For the text-containing cell, return its midpoint in (x, y) coordinate format. 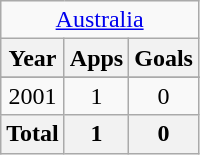
Total (33, 134)
2001 (33, 96)
Australia (100, 20)
Goals (164, 58)
Year (33, 58)
Apps (96, 58)
